Output the (x, y) coordinate of the center of the cell containing the given text.  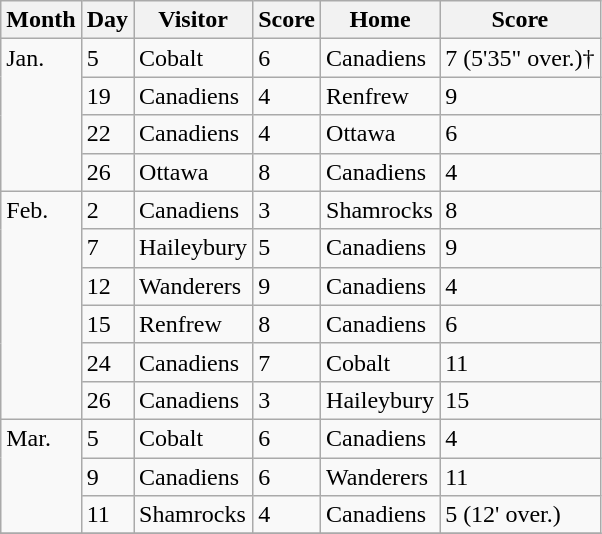
2 (107, 210)
5 (12' over.) (520, 515)
Day (107, 20)
Jan. (41, 115)
Month (41, 20)
12 (107, 286)
Feb. (41, 305)
24 (107, 362)
Visitor (194, 20)
7 (5'35" over.)† (520, 58)
19 (107, 96)
Home (380, 20)
22 (107, 134)
Mar. (41, 476)
